Extract the (x, y) coordinate from the center of the cell holding the provided text.  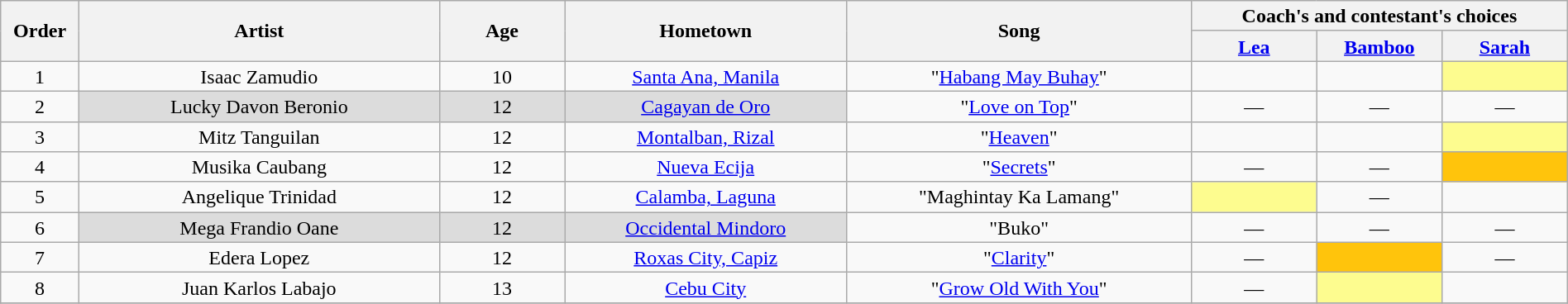
10 (502, 76)
4 (40, 167)
Coach's and contestant's choices (1379, 17)
13 (502, 287)
Age (502, 31)
Order (40, 31)
"Grow Old With You" (1019, 287)
Cagayan de Oro (706, 106)
Juan Karlos Labajo (259, 287)
Mitz Tanguilan (259, 137)
2 (40, 106)
Occidental Mindoro (706, 228)
Nueva Ecija (706, 167)
"Heaven" (1019, 137)
Musika Caubang (259, 167)
Edera Lopez (259, 258)
"Secrets" (1019, 167)
Sarah (1505, 46)
"Buko" (1019, 228)
Santa Ana, Manila (706, 76)
Artist (259, 31)
"Love on Top" (1019, 106)
Calamba, Laguna (706, 197)
Mega Frandio Oane (259, 228)
"Maghintay Ka Lamang" (1019, 197)
Hometown (706, 31)
Bamboo (1379, 46)
"Habang May Buhay" (1019, 76)
Lucky Davon Beronio (259, 106)
7 (40, 258)
Lea (1255, 46)
6 (40, 228)
Cebu City (706, 287)
8 (40, 287)
Isaac Zamudio (259, 76)
5 (40, 197)
Roxas City, Capiz (706, 258)
3 (40, 137)
"Clarity" (1019, 258)
Song (1019, 31)
Angelique Trinidad (259, 197)
Montalban, Rizal (706, 137)
1 (40, 76)
